Pinpoint the cell where the given text exists, returning its [x, y] midpoint coordinate. 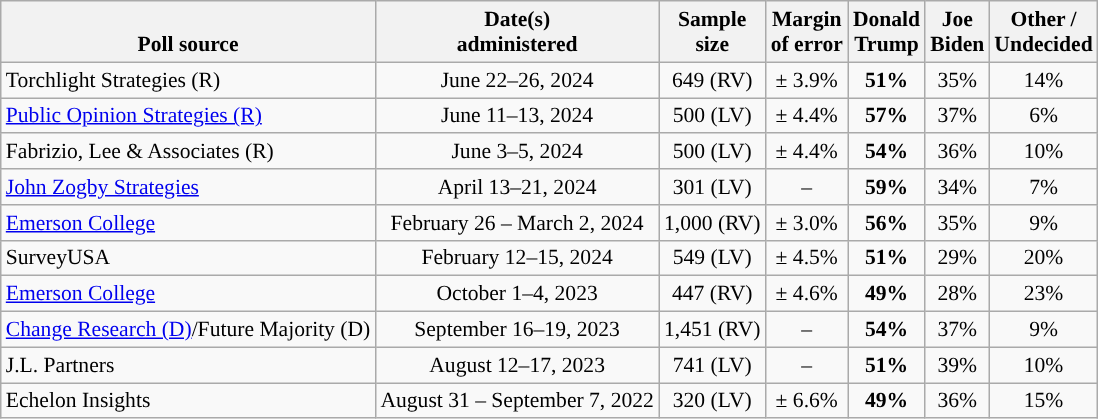
34% [957, 187]
301 (LV) [712, 187]
15% [1043, 401]
Poll source [188, 32]
Other /Undecided [1043, 32]
741 (LV) [712, 365]
Public Opinion Strategies (R) [188, 116]
October 1–4, 2023 [517, 294]
June 22–26, 2024 [517, 80]
59% [886, 187]
JoeBiden [957, 32]
August 12–17, 2023 [517, 365]
549 (LV) [712, 258]
J.L. Partners [188, 365]
Marginof error [807, 32]
39% [957, 365]
June 11–13, 2024 [517, 116]
7% [1043, 187]
DonaldTrump [886, 32]
649 (RV) [712, 80]
Torchlight Strategies (R) [188, 80]
August 31 – September 7, 2022 [517, 401]
6% [1043, 116]
Samplesize [712, 32]
± 4.6% [807, 294]
SurveyUSA [188, 258]
28% [957, 294]
February 12–15, 2024 [517, 258]
Fabrizio, Lee & Associates (R) [188, 152]
± 6.6% [807, 401]
447 (RV) [712, 294]
Change Research (D)/Future Majority (D) [188, 330]
29% [957, 258]
September 16–19, 2023 [517, 330]
1,000 (RV) [712, 223]
Echelon Insights [188, 401]
April 13–21, 2024 [517, 187]
1,451 (RV) [712, 330]
Date(s)administered [517, 32]
23% [1043, 294]
± 3.9% [807, 80]
56% [886, 223]
February 26 – March 2, 2024 [517, 223]
14% [1043, 80]
John Zogby Strategies [188, 187]
20% [1043, 258]
June 3–5, 2024 [517, 152]
± 4.5% [807, 258]
± 3.0% [807, 223]
320 (LV) [712, 401]
57% [886, 116]
